Capture the cell that displays the provided text and extract its [X, Y] central coordinate. 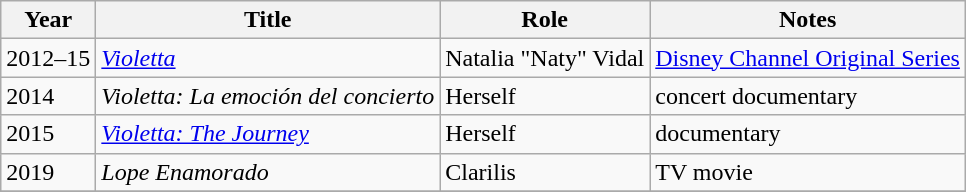
Title [268, 20]
2014 [48, 96]
Lope Enamorado [268, 172]
TV movie [808, 172]
Disney Channel Original Series [808, 58]
2019 [48, 172]
Year [48, 20]
Violetta: La emoción del concierto [268, 96]
2012–15 [48, 58]
documentary [808, 134]
Clarilis [545, 172]
Natalia "Naty" Vidal [545, 58]
Role [545, 20]
Violetta [268, 58]
concert documentary [808, 96]
Notes [808, 20]
2015 [48, 134]
Violetta: The Journey [268, 134]
